Locate the cell with the specified text and output its (x, y) center coordinate. 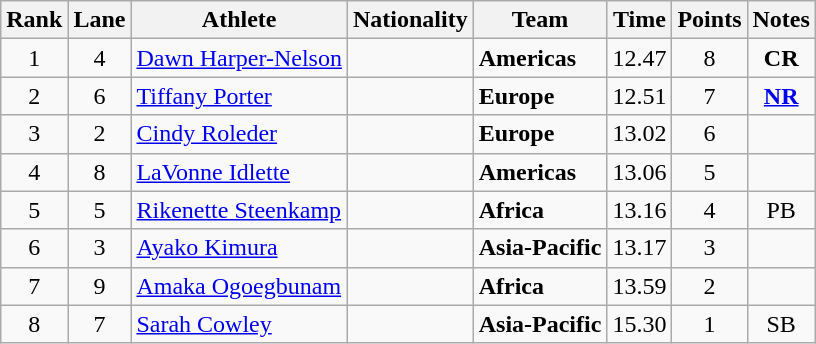
Time (640, 20)
Team (540, 20)
SB (781, 324)
Rikenette Steenkamp (240, 210)
Rank (34, 20)
12.51 (640, 96)
CR (781, 58)
Ayako Kimura (240, 248)
Tiffany Porter (240, 96)
Sarah Cowley (240, 324)
Dawn Harper-Nelson (240, 58)
Amaka Ogoegbunam (240, 286)
Nationality (410, 20)
9 (100, 286)
13.06 (640, 172)
13.17 (640, 248)
Notes (781, 20)
15.30 (640, 324)
12.47 (640, 58)
Cindy Roleder (240, 134)
Lane (100, 20)
13.59 (640, 286)
13.16 (640, 210)
Points (710, 20)
LaVonne Idlette (240, 172)
NR (781, 96)
13.02 (640, 134)
PB (781, 210)
Athlete (240, 20)
